Locate the cell with the specified text and output its [x, y] center coordinate. 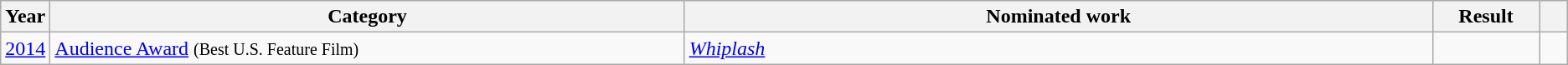
2014 [25, 48]
Audience Award (Best U.S. Feature Film) [367, 48]
Year [25, 17]
Nominated work [1059, 17]
Category [367, 17]
Whiplash [1059, 48]
Result [1486, 17]
